Detect which cell encompasses the target text, then output its (X, Y) center coordinate. 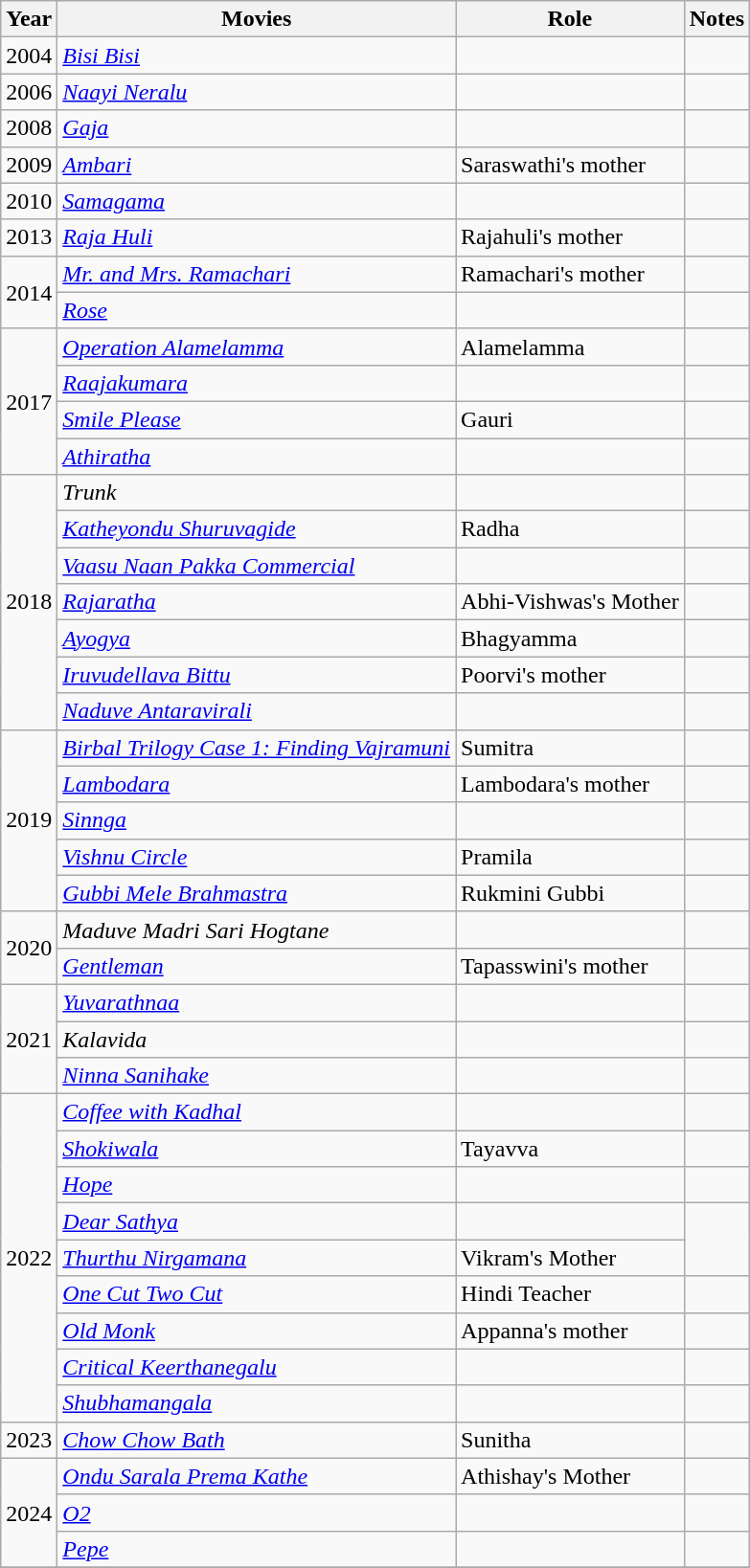
2021 (29, 1039)
2014 (29, 292)
Hope (257, 1185)
Alamelamma (571, 347)
Katheyondu Shuruvagide (257, 529)
Smile Please (257, 419)
Tayavva (571, 1149)
Thurthu Nirgamana (257, 1258)
Ninna Sanihake (257, 1076)
One Cut Two Cut (257, 1294)
Pramila (571, 857)
Radha (571, 529)
O2 (257, 1512)
Raja Huli (257, 237)
Ramachari's mother (571, 274)
2022 (29, 1258)
2017 (29, 401)
Gentleman (257, 966)
Sunitha (571, 1440)
2019 (29, 820)
Athishay's Mother (571, 1476)
Vaasu Naan Pakka Commercial (257, 566)
2004 (29, 56)
Gubbi Mele Brahmastra (257, 893)
Shubhamangala (257, 1403)
Lambodara's mother (571, 784)
2018 (29, 602)
Trunk (257, 493)
Sumitra (571, 748)
Ambari (257, 165)
Saraswathi's mother (571, 165)
2006 (29, 92)
Gaja (257, 128)
Iruvudellava Bittu (257, 675)
2008 (29, 128)
Samagama (257, 201)
Naduve Antaravirali (257, 711)
2010 (29, 201)
Critical Keerthanegalu (257, 1367)
Vikram's Mother (571, 1258)
Old Monk (257, 1331)
2020 (29, 948)
Ayogya (257, 638)
Rajahuli's mother (571, 237)
Maduve Madri Sari Hogtane (257, 930)
Pepe (257, 1549)
Chow Chow Bath (257, 1440)
Notes (716, 19)
Role (571, 19)
2023 (29, 1440)
Rajaratha (257, 602)
Vishnu Circle (257, 857)
2024 (29, 1512)
2009 (29, 165)
Appanna's mother (571, 1331)
Naayi Neralu (257, 92)
Year (29, 19)
Athiratha (257, 457)
Gauri (571, 419)
Tapasswini's mother (571, 966)
Bhagyamma (571, 638)
Hindi Teacher (571, 1294)
Mr. and Mrs. Ramachari (257, 274)
Rose (257, 310)
Movies (257, 19)
Kalavida (257, 1039)
Sinnga (257, 820)
Abhi-Vishwas's Mother (571, 602)
Coffee with Kadhal (257, 1112)
2013 (29, 237)
Lambodara (257, 784)
Shokiwala (257, 1149)
Bisi Bisi (257, 56)
Poorvi's mother (571, 675)
Birbal Trilogy Case 1: Finding Vajramuni (257, 748)
Dear Sathya (257, 1221)
Yuvarathnaa (257, 1002)
Operation Alamelamma (257, 347)
Rukmini Gubbi (571, 893)
Raajakumara (257, 383)
Ondu Sarala Prema Kathe (257, 1476)
